Detect which cell encompasses the target text, then output its (X, Y) center coordinate. 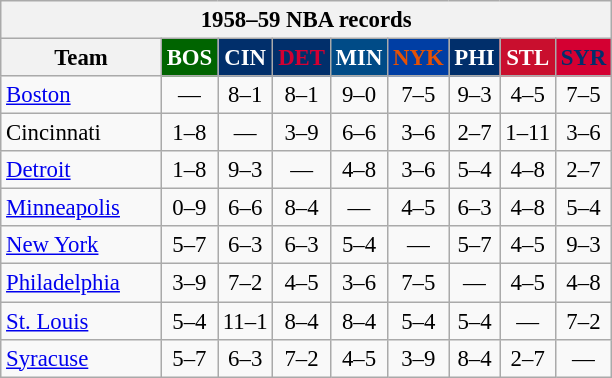
Minneapolis (82, 208)
New York (82, 245)
NYK (418, 58)
1958–59 NBA records (306, 20)
St. Louis (82, 321)
Detroit (82, 170)
Boston (82, 95)
11–1 (246, 321)
9–0 (358, 95)
CIN (246, 58)
Team (82, 58)
PHI (474, 58)
DET (302, 58)
STL (528, 58)
Syracuse (82, 358)
Philadelphia (82, 283)
1–11 (528, 133)
BOS (189, 58)
Cincinnati (82, 133)
0–9 (189, 208)
SYR (583, 58)
MIN (358, 58)
